Detect which cell encompasses the target text, then output its [x, y] center coordinate. 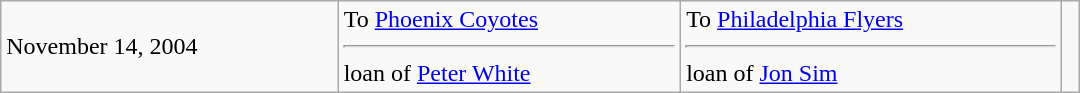
November 14, 2004 [170, 47]
To Phoenix Coyotesloan of Peter White [509, 47]
To Philadelphia Flyersloan of Jon Sim [871, 47]
